Find where the given text appears and provide that cell's center as [X, Y] coordinate. 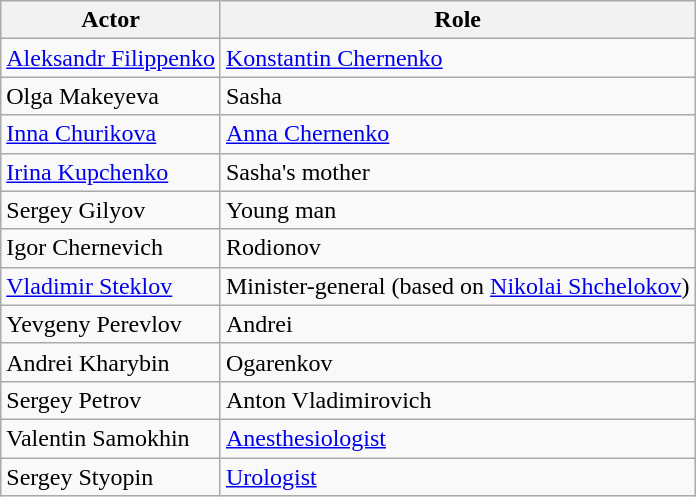
Andrei Kharybin [111, 362]
Inna Churikova [111, 134]
Anna Chernenko [457, 134]
Role [457, 20]
Anesthesiologist [457, 438]
Sasha [457, 96]
Irina Kupchenko [111, 172]
Ogarenkov [457, 362]
Urologist [457, 477]
Sergey Gilyov [111, 210]
Igor Chernevich [111, 248]
Konstantin Chernenko [457, 58]
Actor [111, 20]
Aleksandr Filippenko [111, 58]
Sergey Styopin [111, 477]
Young man [457, 210]
Olga Makeyeva [111, 96]
Valentin Samokhin [111, 438]
Vladimir Steklov [111, 286]
Sasha's mother [457, 172]
Yevgeny Perevlov [111, 324]
Minister-general (based on Nikolai Shchelokov) [457, 286]
Andrei [457, 324]
Sergey Petrov [111, 400]
Anton Vladimirovich [457, 400]
Rodionov [457, 248]
